Return the [x, y] coordinate for the center point of the cell that contains the specified text.  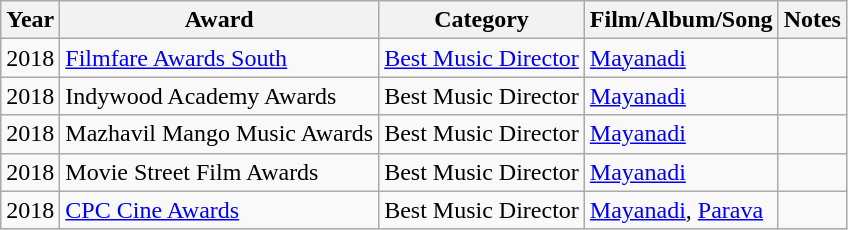
Film/Album/Song [681, 20]
Indywood Academy Awards [220, 96]
Notes [812, 20]
Mazhavil Mango Music Awards [220, 134]
Year [30, 20]
Filmfare Awards South [220, 58]
Mayanadi, Parava [681, 210]
Award [220, 20]
Movie Street Film Awards [220, 172]
Category [482, 20]
CPC Cine Awards [220, 210]
